Capture the cell that displays the provided text and extract its (x, y) central coordinate. 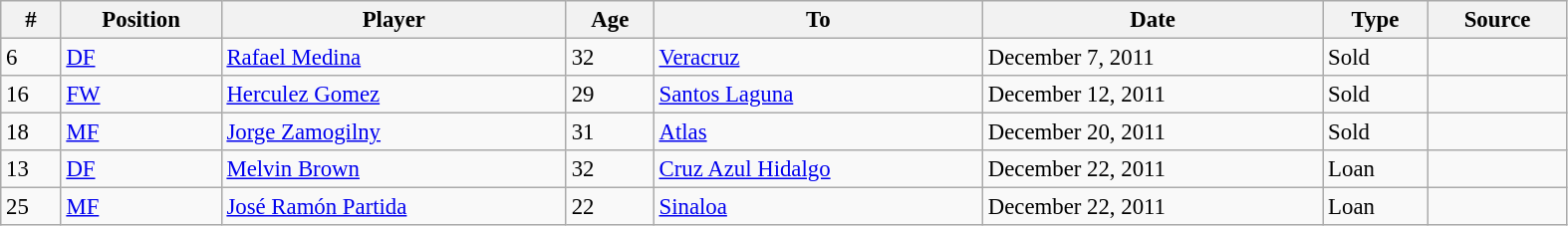
December 12, 2011 (1152, 95)
December 7, 2011 (1152, 58)
25 (31, 207)
Source (1497, 20)
29 (610, 95)
6 (31, 58)
Type (1375, 20)
FW (141, 95)
16 (31, 95)
31 (610, 132)
18 (31, 132)
Atlas (818, 132)
Player (393, 20)
Position (141, 20)
Herculez Gomez (393, 95)
22 (610, 207)
Date (1152, 20)
13 (31, 169)
Age (610, 20)
Cruz Azul Hidalgo (818, 169)
Melvin Brown (393, 169)
Veracruz (818, 58)
December 20, 2011 (1152, 132)
# (31, 20)
José Ramón Partida (393, 207)
Sinaloa (818, 207)
Rafael Medina (393, 58)
To (818, 20)
Santos Laguna (818, 95)
Jorge Zamogilny (393, 132)
